Capture the cell that displays the provided text and extract its (x, y) central coordinate. 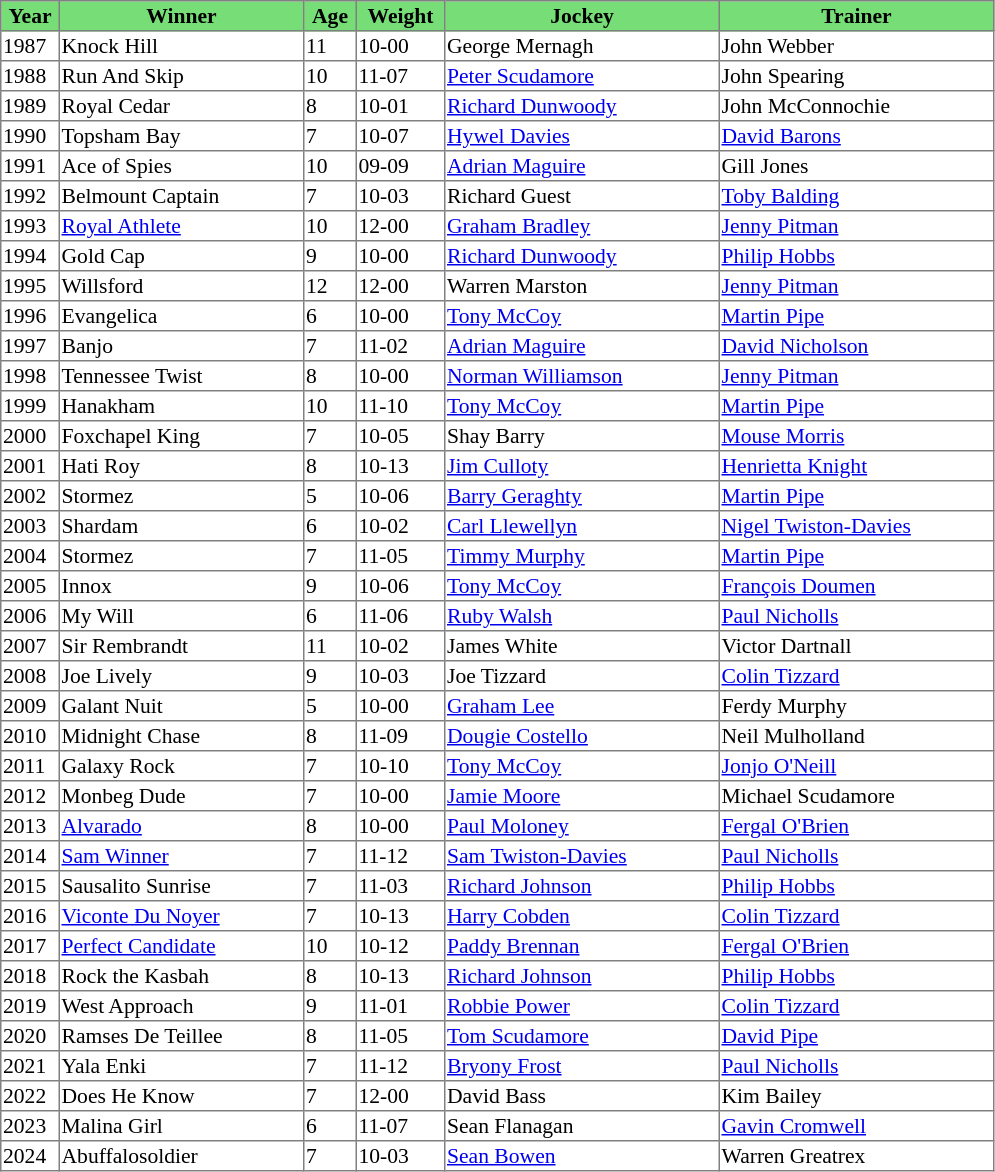
Michael Scudamore (856, 796)
Peter Scudamore (582, 76)
John McConnochie (856, 106)
2019 (30, 1006)
Sausalito Sunrise (181, 886)
Gold Cap (181, 256)
Joe Lively (181, 676)
Gavin Cromwell (856, 1126)
Ruby Walsh (582, 616)
Innox (181, 586)
Winner (181, 16)
David Barons (856, 136)
2004 (30, 556)
2001 (30, 466)
2003 (30, 526)
2012 (30, 796)
1988 (30, 76)
Topsham Bay (181, 136)
Abuffalosoldier (181, 1156)
10-12 (400, 946)
11-06 (400, 616)
Sam Twiston-Davies (582, 856)
Evangelica (181, 316)
Jockey (582, 16)
Royal Cedar (181, 106)
John Spearing (856, 76)
2000 (30, 436)
2021 (30, 1066)
Foxchapel King (181, 436)
1997 (30, 346)
Malina Girl (181, 1126)
Barry Geraghty (582, 496)
10-10 (400, 766)
2017 (30, 946)
Tennessee Twist (181, 376)
David Nicholson (856, 346)
2008 (30, 676)
2015 (30, 886)
11-01 (400, 1006)
10-07 (400, 136)
Midnight Chase (181, 736)
Sean Flanagan (582, 1126)
Year (30, 16)
2014 (30, 856)
Monbeg Dude (181, 796)
Paddy Brennan (582, 946)
Belmount Captain (181, 196)
Hanakham (181, 406)
Jonjo O'Neill (856, 766)
Warren Marston (582, 286)
Richard Guest (582, 196)
1993 (30, 226)
James White (582, 646)
Trainer (856, 16)
Galaxy Rock (181, 766)
10-05 (400, 436)
2016 (30, 916)
Age (330, 16)
Norman Williamson (582, 376)
Carl Llewellyn (582, 526)
Graham Bradley (582, 226)
2010 (30, 736)
09-09 (400, 166)
1987 (30, 46)
Banjo (181, 346)
Toby Balding (856, 196)
2020 (30, 1036)
Knock Hill (181, 46)
11-02 (400, 346)
Does He Know (181, 1096)
David Bass (582, 1096)
Sir Rembrandt (181, 646)
Royal Athlete (181, 226)
Jim Culloty (582, 466)
Victor Dartnall (856, 646)
Yala Enki (181, 1066)
Robbie Power (582, 1006)
Alvarado (181, 826)
Galant Nuit (181, 706)
Sam Winner (181, 856)
Hywel Davies (582, 136)
Mouse Morris (856, 436)
Timmy Murphy (582, 556)
Nigel Twiston-Davies (856, 526)
Sean Bowen (582, 1156)
11-10 (400, 406)
1996 (30, 316)
Willsford (181, 286)
2006 (30, 616)
Perfect Candidate (181, 946)
Ramses De Teillee (181, 1036)
Harry Cobden (582, 916)
David Pipe (856, 1036)
1994 (30, 256)
2009 (30, 706)
Kim Bailey (856, 1096)
1995 (30, 286)
2005 (30, 586)
2018 (30, 976)
John Webber (856, 46)
10-01 (400, 106)
Tom Scudamore (582, 1036)
Graham Lee (582, 706)
Weight (400, 16)
2023 (30, 1126)
Jamie Moore (582, 796)
2024 (30, 1156)
West Approach (181, 1006)
Henrietta Knight (856, 466)
11-03 (400, 886)
Run And Skip (181, 76)
1999 (30, 406)
Shay Barry (582, 436)
Paul Moloney (582, 826)
1992 (30, 196)
My Will (181, 616)
Neil Mulholland (856, 736)
François Doumen (856, 586)
1998 (30, 376)
Ferdy Murphy (856, 706)
Rock the Kasbah (181, 976)
2011 (30, 766)
1991 (30, 166)
Ace of Spies (181, 166)
2007 (30, 646)
Joe Tizzard (582, 676)
George Mernagh (582, 46)
1989 (30, 106)
Shardam (181, 526)
11-09 (400, 736)
12 (330, 286)
Dougie Costello (582, 736)
Hati Roy (181, 466)
Gill Jones (856, 166)
Viconte Du Noyer (181, 916)
2013 (30, 826)
Warren Greatrex (856, 1156)
2022 (30, 1096)
1990 (30, 136)
2002 (30, 496)
Bryony Frost (582, 1066)
